Identify which cell holds the provided text, then report its [x, y] central coordinate. 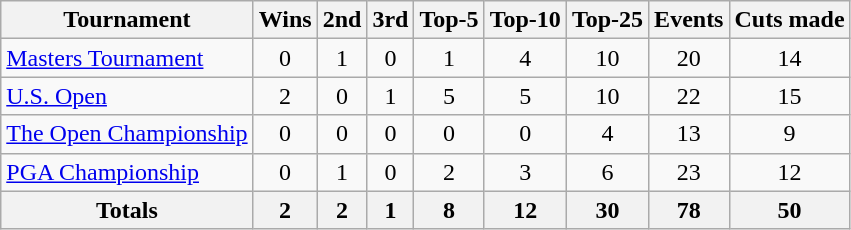
9 [790, 134]
PGA Championship [127, 172]
50 [790, 210]
23 [689, 172]
8 [449, 210]
Top-25 [607, 20]
2nd [342, 20]
Cuts made [790, 20]
20 [689, 58]
3 [525, 172]
15 [790, 96]
13 [689, 134]
Top-5 [449, 20]
Wins [285, 20]
The Open Championship [127, 134]
Tournament [127, 20]
Totals [127, 210]
30 [607, 210]
22 [689, 96]
U.S. Open [127, 96]
3rd [390, 20]
Masters Tournament [127, 58]
Events [689, 20]
6 [607, 172]
78 [689, 210]
14 [790, 58]
Top-10 [525, 20]
